Detect which cell encompasses the target text, then output its (x, y) center coordinate. 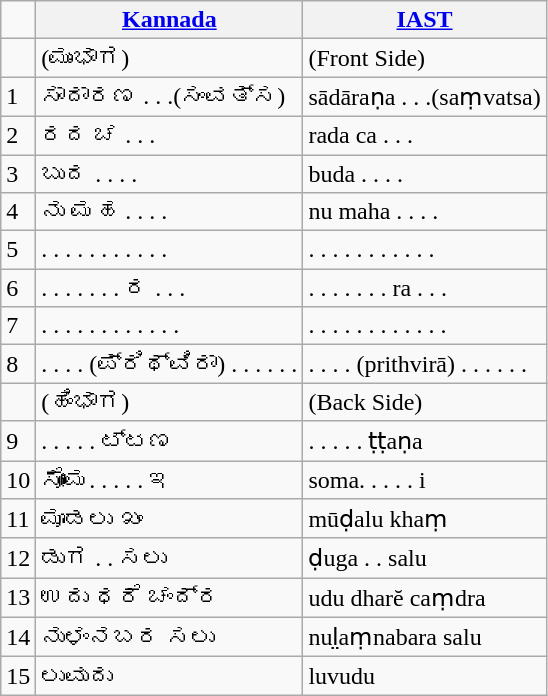
ಸೋಮ. . . . . ಇ (170, 479)
ರದ ಚ . . . (170, 135)
ಡುಗ . . ಸಲು (170, 558)
13 (18, 598)
(Front Side) (424, 58)
nu maha . . . . (424, 212)
(Back Side) (424, 402)
(ಹಿಂಭಾಗ) (170, 402)
(ಮುಂಭಾಗ) (170, 58)
5 (18, 250)
8 (18, 364)
. . . . . . . ರ . . . (170, 288)
Kannada (170, 20)
9 (18, 441)
15 (18, 676)
2 (18, 135)
11 (18, 519)
IAST (424, 20)
ಲುವುದು (170, 676)
ಮೂಡಲು ಖಂ (170, 519)
ನುಳಂನಬರ ಸಲು (170, 637)
rada ca . . . (424, 135)
. . . . . ಟ್ಟಣ (170, 441)
. . . . (prithvirā) . . . . . . (424, 364)
mūḍalu khaṃ (424, 519)
ನು ಮಹ . . . . (170, 212)
10 (18, 479)
ಉದು ಧರೆ ಚಂದ್ರ (170, 598)
ಸಾದಾರಣ . . .(ಸಂವತ್ಸ) (170, 97)
sādāraṇa . . .(saṃvatsa) (424, 97)
. . . . (ಪ್ರಿಥ್ವಿರಾ) . . . . . . (170, 364)
1 (18, 97)
. . . . . ṭṭaṇa (424, 441)
12 (18, 558)
soma. . . . . i (424, 479)
. . . . . . . ra . . . (424, 288)
luvudu (424, 676)
4 (18, 212)
7 (18, 326)
udu dharĕ caṃdra (424, 598)
ḍuga . . salu (424, 558)
ಬುದ . . . . (170, 173)
nul̤aṃnabara salu (424, 637)
6 (18, 288)
14 (18, 637)
buda . . . . (424, 173)
3 (18, 173)
